Scan for the cell matching the given text and deliver its (X, Y) coordinate at center. 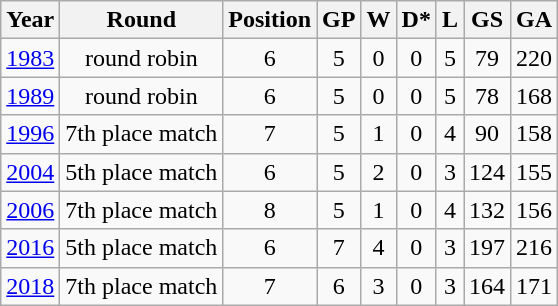
79 (488, 58)
90 (488, 134)
D* (416, 20)
Position (270, 20)
Year (30, 20)
220 (534, 58)
2006 (30, 210)
197 (488, 248)
2004 (30, 172)
216 (534, 248)
78 (488, 96)
W (378, 20)
156 (534, 210)
124 (488, 172)
155 (534, 172)
1983 (30, 58)
158 (534, 134)
L (450, 20)
168 (534, 96)
2016 (30, 248)
GA (534, 20)
171 (534, 286)
2018 (30, 286)
8 (270, 210)
1996 (30, 134)
2 (378, 172)
1989 (30, 96)
GS (488, 20)
Round (142, 20)
GP (339, 20)
132 (488, 210)
164 (488, 286)
